Capture the cell that displays the provided text and extract its [x, y] central coordinate. 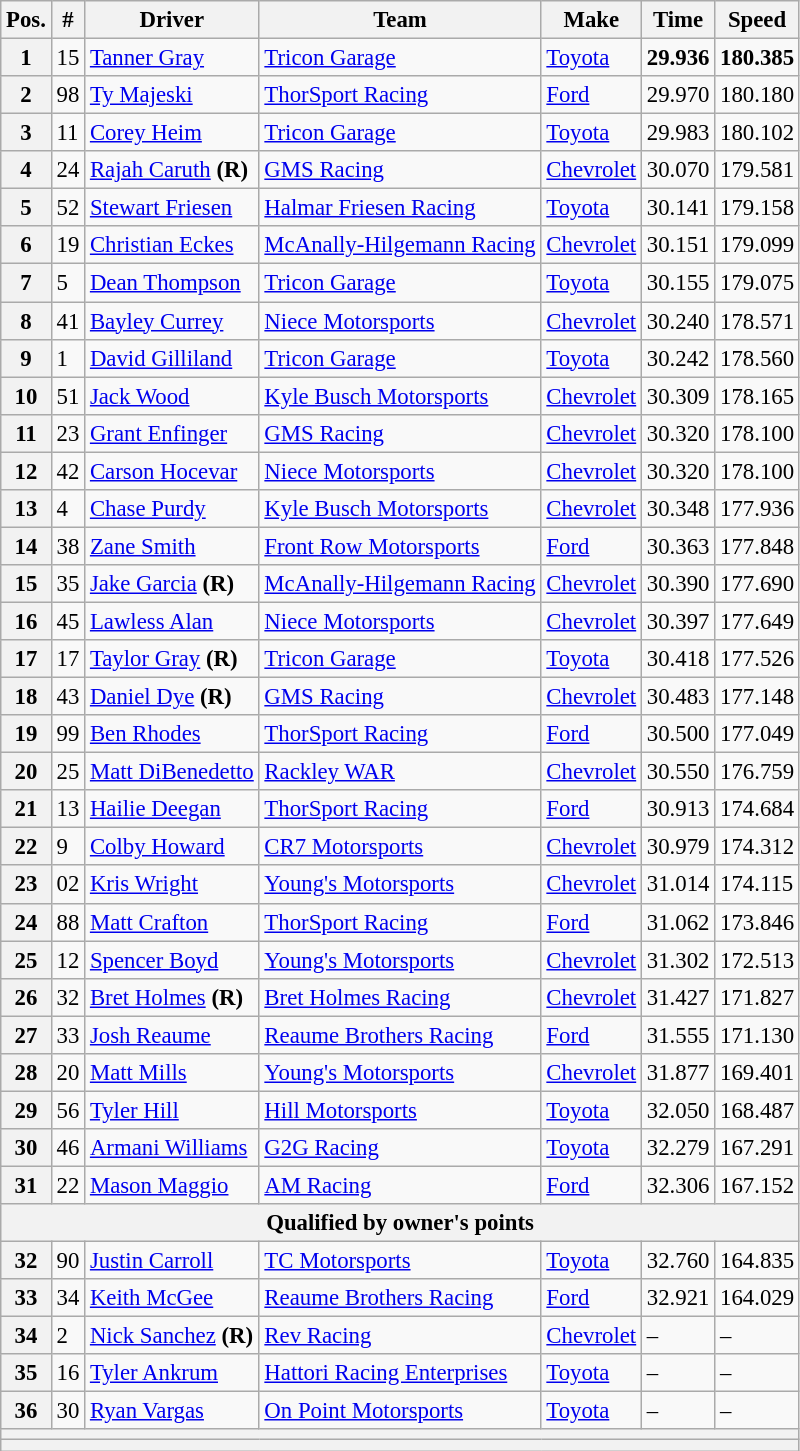
18 [26, 697]
Justin Carroll [172, 1261]
31.014 [678, 885]
Keith McGee [172, 1298]
Rev Racing [400, 1336]
30.242 [678, 358]
99 [68, 734]
174.684 [758, 809]
Tyler Ankrum [172, 1373]
21 [26, 809]
31.062 [678, 922]
G2G Racing [400, 1148]
177.848 [758, 546]
167.291 [758, 1148]
Taylor Gray (R) [172, 659]
98 [68, 95]
8 [26, 321]
177.690 [758, 584]
168.487 [758, 1110]
36 [26, 1411]
32.050 [678, 1110]
Stewart Friesen [172, 208]
Kris Wright [172, 885]
Dean Thompson [172, 283]
32.921 [678, 1298]
171.130 [758, 1035]
32.306 [678, 1185]
29.936 [678, 58]
32.279 [678, 1148]
38 [68, 546]
179.075 [758, 283]
Ryan Vargas [172, 1411]
AM Racing [400, 1185]
Halmar Friesen Racing [400, 208]
Daniel Dye (R) [172, 697]
Qualified by owner's points [400, 1223]
Armani Williams [172, 1148]
Ben Rhodes [172, 734]
Pos. [26, 20]
29.983 [678, 133]
Matt Mills [172, 1073]
177.526 [758, 659]
30.913 [678, 809]
88 [68, 922]
Jake Garcia (R) [172, 584]
7 [26, 283]
164.835 [758, 1261]
30.363 [678, 546]
30.390 [678, 584]
TC Motorsports [400, 1261]
Matt Crafton [172, 922]
30.070 [678, 170]
41 [68, 321]
51 [68, 396]
174.115 [758, 885]
CR7 Motorsports [400, 847]
56 [68, 1110]
Time [678, 20]
43 [68, 697]
Hill Motorsports [400, 1110]
180.102 [758, 133]
Mason Maggio [172, 1185]
Driver [172, 20]
173.846 [758, 922]
Make [591, 20]
177.936 [758, 509]
David Gilliland [172, 358]
30.309 [678, 396]
31 [26, 1185]
178.165 [758, 396]
Tanner Gray [172, 58]
28 [26, 1073]
26 [26, 997]
Bayley Currey [172, 321]
178.571 [758, 321]
30.979 [678, 847]
02 [68, 885]
Bret Holmes (R) [172, 997]
Front Row Motorsports [400, 546]
27 [26, 1035]
172.513 [758, 960]
Grant Enfinger [172, 433]
Rackley WAR [400, 772]
Lawless Alan [172, 621]
31.877 [678, 1073]
179.158 [758, 208]
Hailie Deegan [172, 809]
Hattori Racing Enterprises [400, 1373]
180.180 [758, 95]
30.151 [678, 245]
6 [26, 245]
46 [68, 1148]
177.649 [758, 621]
Colby Howard [172, 847]
Ty Majeski [172, 95]
30.155 [678, 283]
Speed [758, 20]
Corey Heim [172, 133]
Tyler Hill [172, 1110]
174.312 [758, 847]
52 [68, 208]
90 [68, 1261]
31.302 [678, 960]
179.581 [758, 170]
3 [26, 133]
164.029 [758, 1298]
Chase Purdy [172, 509]
42 [68, 471]
Spencer Boyd [172, 960]
30.141 [678, 208]
30.397 [678, 621]
30.240 [678, 321]
176.759 [758, 772]
On Point Motorsports [400, 1411]
Zane Smith [172, 546]
32.760 [678, 1261]
45 [68, 621]
178.560 [758, 358]
30.550 [678, 772]
Bret Holmes Racing [400, 997]
10 [26, 396]
Josh Reaume [172, 1035]
30.348 [678, 509]
31.555 [678, 1035]
30.483 [678, 697]
Christian Eckes [172, 245]
177.049 [758, 734]
Nick Sanchez (R) [172, 1336]
29 [26, 1110]
30.500 [678, 734]
Matt DiBenedetto [172, 772]
Team [400, 20]
Carson Hocevar [172, 471]
Rajah Caruth (R) [172, 170]
30.418 [678, 659]
180.385 [758, 58]
# [68, 20]
Jack Wood [172, 396]
177.148 [758, 697]
179.099 [758, 245]
29.970 [678, 95]
171.827 [758, 997]
169.401 [758, 1073]
31.427 [678, 997]
14 [26, 546]
167.152 [758, 1185]
